Determine the [x, y] coordinate at the center of the cell enclosing the given text.  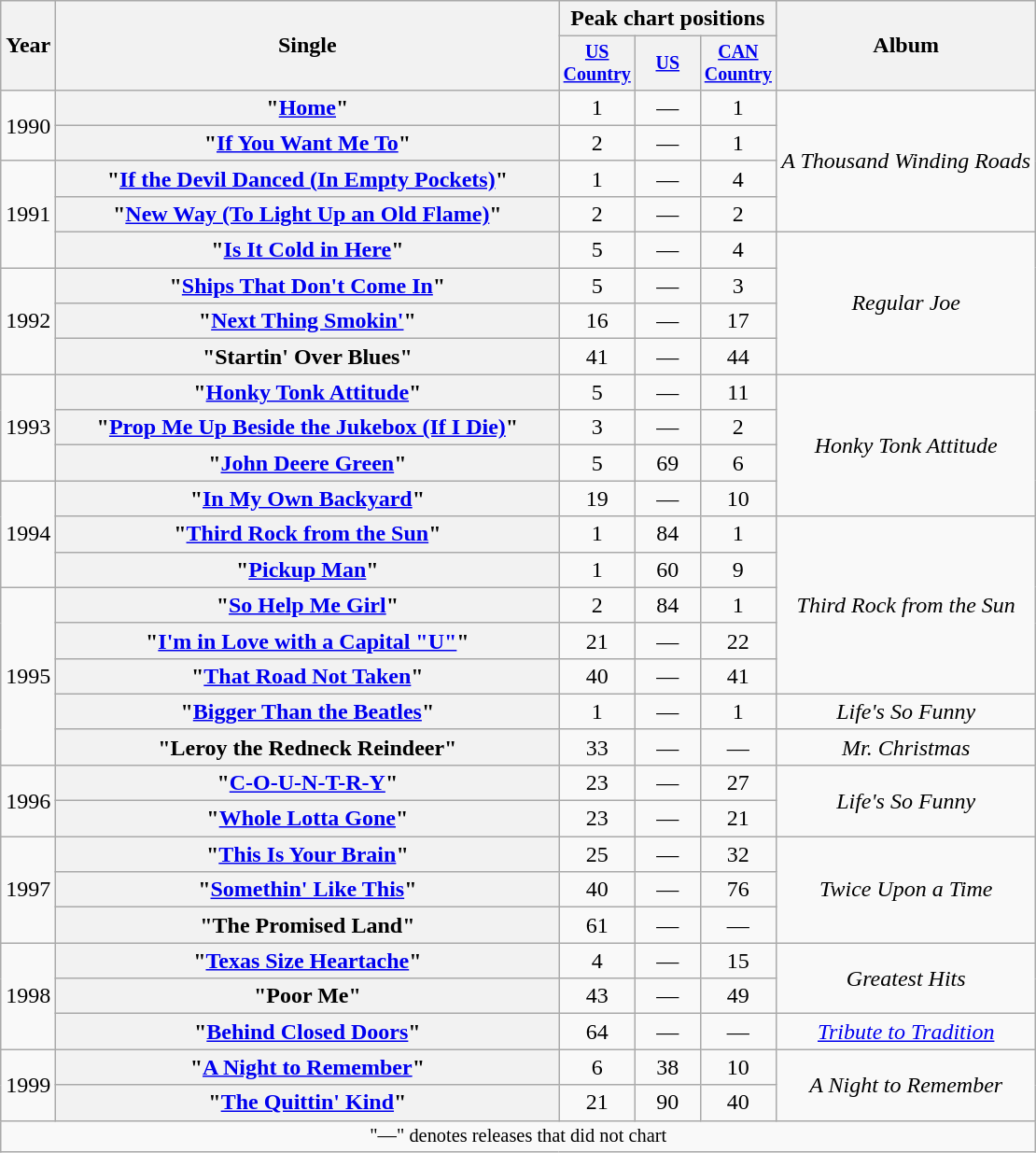
"C-O-U-N-T-R-Y" [308, 782]
17 [738, 321]
"This Is Your Brain" [308, 854]
"New Way (To Light Up an Old Flame)" [308, 214]
49 [738, 996]
"Ships That Don't Come In" [308, 286]
27 [738, 782]
16 [597, 321]
15 [738, 961]
1997 [28, 890]
1990 [28, 125]
1995 [28, 676]
A Thousand Winding Roads [906, 161]
90 [668, 1103]
"So Help Me Girl" [308, 605]
60 [668, 569]
Greatest Hits [906, 978]
"Pickup Man" [308, 569]
"Behind Closed Doors" [308, 1032]
Single [308, 46]
CAN Country [738, 63]
1991 [28, 214]
"Poor Me" [308, 996]
22 [738, 640]
9 [738, 569]
33 [597, 747]
43 [597, 996]
76 [738, 890]
"Is It Cold in Here" [308, 250]
1999 [28, 1085]
"That Road Not Taken" [308, 676]
64 [597, 1032]
19 [597, 499]
"John Deere Green" [308, 463]
"Whole Lotta Gone" [308, 819]
US Country [597, 63]
"Somethin' Like This" [308, 890]
Peak chart positions [668, 19]
"I'm in Love with a Capital "U"" [308, 640]
A Night to Remember [906, 1085]
Album [906, 46]
"Startin' Over Blues" [308, 357]
Twice Upon a Time [906, 890]
"Prop Me Up Beside the Jukebox (If I Die)" [308, 428]
Honky Tonk Attitude [906, 445]
"Leroy the Redneck Reindeer" [308, 747]
38 [668, 1067]
"The Quittin' Kind" [308, 1103]
"A Night to Remember" [308, 1067]
"The Promised Land" [308, 925]
Regular Joe [906, 303]
1996 [28, 800]
Tribute to Tradition [906, 1032]
"In My Own Backyard" [308, 499]
US [668, 63]
"Next Thing Smokin'" [308, 321]
"Home" [308, 107]
44 [738, 357]
69 [668, 463]
1998 [28, 996]
1992 [28, 321]
25 [597, 854]
32 [738, 854]
"Bigger Than the Beatles" [308, 711]
Mr. Christmas [906, 747]
"—" denotes releases that did not chart [519, 1136]
"Third Rock from the Sun" [308, 534]
"If You Want Me To" [308, 143]
11 [738, 392]
61 [597, 925]
"Honky Tonk Attitude" [308, 392]
1994 [28, 534]
Third Rock from the Sun [906, 605]
"Texas Size Heartache" [308, 961]
"If the Devil Danced (In Empty Pockets)" [308, 178]
Year [28, 46]
1993 [28, 428]
